Search for the cell housing the specified text and yield its [x, y] center coordinate. 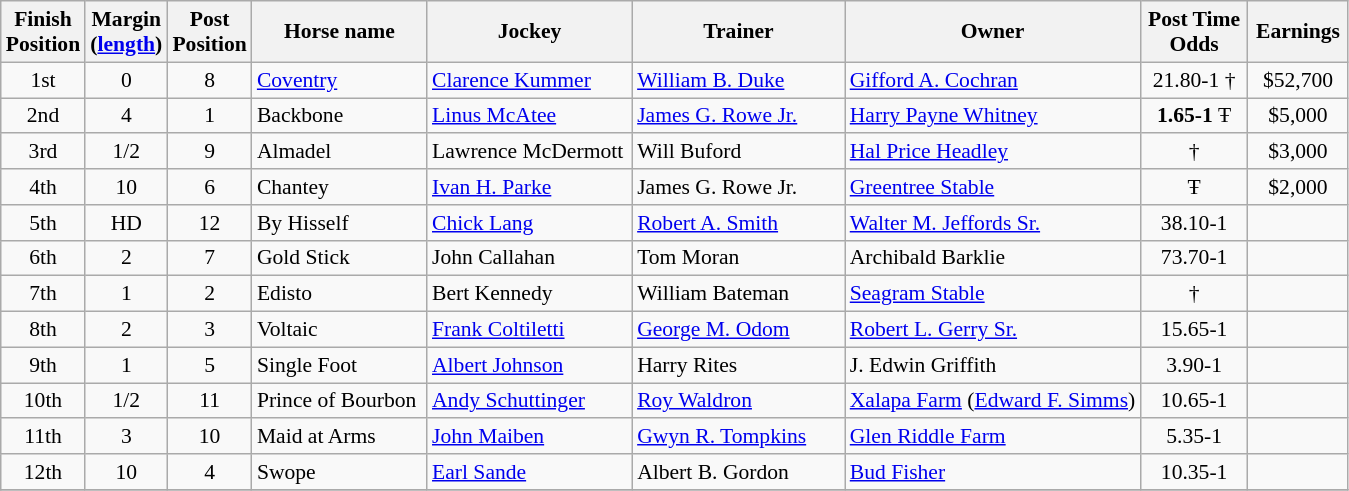
Backbone [340, 116]
$52,700 [1298, 80]
Gold Stick [340, 258]
Archibald Barklie [993, 258]
15.65-1 [1194, 330]
Chick Lang [530, 223]
Earl Sande [530, 472]
Post Time Odds [1194, 32]
3rd [43, 152]
Bert Kennedy [530, 294]
Roy Waldron [738, 401]
3.90-1 [1194, 365]
John Maiben [530, 437]
12 [209, 223]
Single Foot [340, 365]
11 [209, 401]
10th [43, 401]
Will Buford [738, 152]
Hal Price Headley [993, 152]
John Callahan [530, 258]
9th [43, 365]
Glen Riddle Farm [993, 437]
Harry Payne Whitney [993, 116]
Finish Position [43, 32]
Gifford A. Cochran [993, 80]
Robert L. Gerry Sr. [993, 330]
6th [43, 258]
8th [43, 330]
Ŧ [1194, 187]
Ivan H. Parke [530, 187]
1.65-1 Ŧ [1194, 116]
Maid at Arms [340, 437]
Harry Rites [738, 365]
Voltaic [340, 330]
21.80-1 † [1194, 80]
Andy Schuttinger [530, 401]
$5,000 [1298, 116]
12th [43, 472]
Trainer [738, 32]
Chantey [340, 187]
By Hisself [340, 223]
Jockey [530, 32]
Gwyn R. Tompkins [738, 437]
Linus McAtee [530, 116]
2nd [43, 116]
Swope [340, 472]
Margin (length) [126, 32]
11th [43, 437]
10.35-1 [1194, 472]
Xalapa Farm (Edward F. Simms) [993, 401]
Almadel [340, 152]
Tom Moran [738, 258]
Owner [993, 32]
$2,000 [1298, 187]
George M. Odom [738, 330]
Post Position [209, 32]
6 [209, 187]
Clarence Kummer [530, 80]
HD [126, 223]
Walter M. Jeffords Sr. [993, 223]
73.70-1 [1194, 258]
5 [209, 365]
1st [43, 80]
Greentree Stable [993, 187]
Earnings [1298, 32]
William B. Duke [738, 80]
Horse name [340, 32]
9 [209, 152]
0 [126, 80]
Edisto [340, 294]
7 [209, 258]
7th [43, 294]
Albert Johnson [530, 365]
10.65-1 [1194, 401]
Lawrence McDermott [530, 152]
J. Edwin Griffith [993, 365]
Prince of Bourbon [340, 401]
Albert B. Gordon [738, 472]
William Bateman [738, 294]
Frank Coltiletti [530, 330]
Coventry [340, 80]
$3,000 [1298, 152]
Bud Fisher [993, 472]
8 [209, 80]
38.10-1 [1194, 223]
5.35-1 [1194, 437]
Seagram Stable [993, 294]
Robert A. Smith [738, 223]
4th [43, 187]
5th [43, 223]
